Return the [x, y] coordinate for the center point of the cell that contains the specified text.  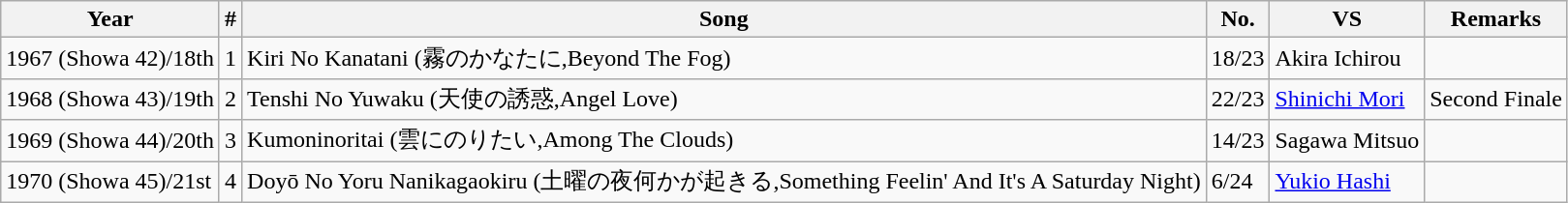
1970 (Showa 45)/21st [110, 182]
Shinichi Mori [1347, 99]
3 [231, 141]
18/23 [1238, 58]
22/23 [1238, 99]
Sagawa Mitsuo [1347, 141]
Second Finale [1496, 99]
1969 (Showa 44)/20th [110, 141]
Doyō No Yoru Nanikagaokiru (土曜の夜何かが起きる,Something Feelin' And It's A Saturday Night) [724, 182]
VS [1347, 19]
1967 (Showa 42)/18th [110, 58]
Song [724, 19]
No. [1238, 19]
1 [231, 58]
Remarks [1496, 19]
# [231, 19]
14/23 [1238, 141]
1968 (Showa 43)/19th [110, 99]
4 [231, 182]
Tenshi No Yuwaku (天使の誘惑,Angel Love) [724, 99]
Kumoninoritai (雲にのりたい,Among The Clouds) [724, 141]
Year [110, 19]
Akira Ichirou [1347, 58]
2 [231, 99]
Yukio Hashi [1347, 182]
6/24 [1238, 182]
Kiri No Kanatani (霧のかなたに,Beyond The Fog) [724, 58]
